Extract the [x, y] coordinate from the center of the cell holding the provided text.  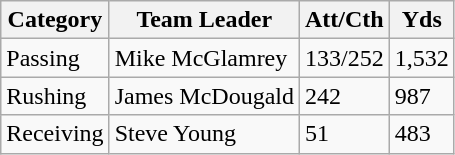
242 [344, 96]
1,532 [422, 58]
51 [344, 134]
Att/Cth [344, 20]
Passing [55, 58]
483 [422, 134]
Team Leader [204, 20]
Yds [422, 20]
Category [55, 20]
James McDougald [204, 96]
133/252 [344, 58]
Steve Young [204, 134]
Mike McGlamrey [204, 58]
Rushing [55, 96]
987 [422, 96]
Receiving [55, 134]
